Find where the given text appears and provide that cell's center as [x, y] coordinate. 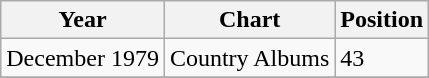
Chart [249, 20]
Year [83, 20]
Position [382, 20]
Country Albums [249, 58]
December 1979 [83, 58]
43 [382, 58]
